Determine the [X, Y] coordinate at the center of the cell enclosing the given text.  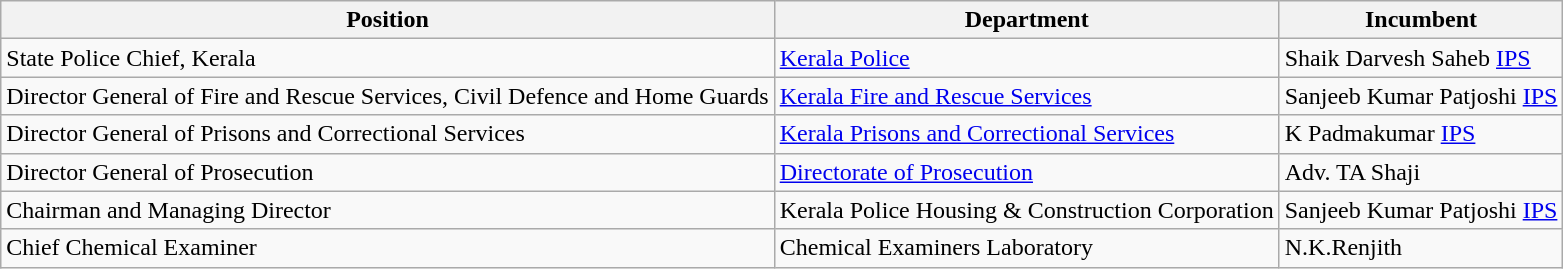
Kerala Police Housing & Construction Corporation [1026, 210]
Chief Chemical Examiner [388, 248]
Kerala Fire and Rescue Services [1026, 96]
Kerala Prisons and Correctional Services [1026, 134]
Director General of Fire and Rescue Services, Civil Defence and Home Guards [388, 96]
Chemical Examiners Laboratory [1026, 248]
K Padmakumar IPS [1421, 134]
Department [1026, 20]
Shaik Darvesh Saheb IPS [1421, 58]
Director General of Prosecution [388, 172]
Directorate of Prosecution [1026, 172]
Chairman and Managing Director [388, 210]
Adv. TA Shaji [1421, 172]
Director General of Prisons and Correctional Services [388, 134]
Incumbent [1421, 20]
N.K.Renjith [1421, 248]
State Police Chief, Kerala [388, 58]
Kerala Police [1026, 58]
Position [388, 20]
